Find where the given text appears and provide that cell's center as [X, Y] coordinate. 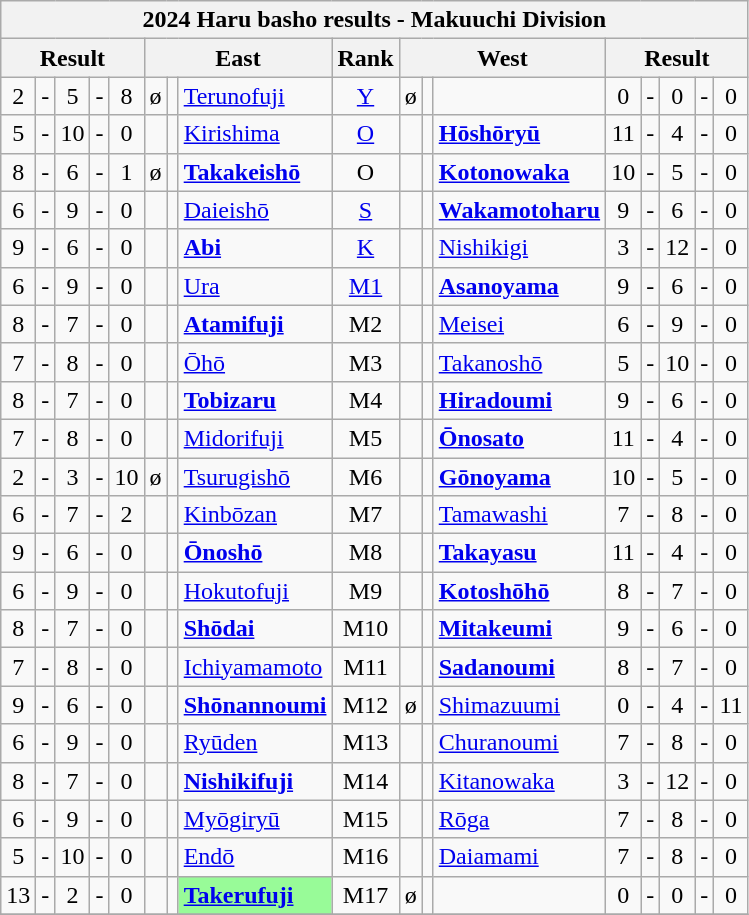
Mitakeumi [519, 629]
Hiradoumi [519, 400]
Tsurugishō [255, 477]
Myōgiryū [255, 819]
Shōnannoumi [255, 705]
Shōdai [255, 629]
Wakamotoharu [519, 210]
East [238, 58]
Kotonowaka [519, 172]
M7 [366, 515]
Takanoshō [519, 362]
Churanoumi [519, 743]
M14 [366, 781]
M4 [366, 400]
Endō [255, 857]
M15 [366, 819]
M3 [366, 362]
Ōhō [255, 362]
Atamifuji [255, 324]
Gōnoyama [519, 477]
M8 [366, 553]
M11 [366, 667]
Takerufuji [255, 895]
Ichiyamamoto [255, 667]
Y [366, 96]
Ura [255, 286]
Asanoyama [519, 286]
S [366, 210]
M13 [366, 743]
Shimazuumi [519, 705]
Takakeishō [255, 172]
M5 [366, 438]
M12 [366, 705]
1 [126, 172]
Sadanoumi [519, 667]
Hōshōryū [519, 134]
K [366, 248]
West [502, 58]
Ōnosato [519, 438]
Tamawashi [519, 515]
Ōnoshō [255, 553]
Midorifuji [255, 438]
Ryūden [255, 743]
Kotoshōhō [519, 591]
Daiamami [519, 857]
M10 [366, 629]
Nishikifuji [255, 781]
M2 [366, 324]
Hokutofuji [255, 591]
Meisei [519, 324]
Terunofuji [255, 96]
Tobizaru [255, 400]
2024 Haru basho results - Makuuchi Division [374, 20]
M9 [366, 591]
Daieishō [255, 210]
Kirishima [255, 134]
M16 [366, 857]
Kinbōzan [255, 515]
Rōga [519, 819]
M1 [366, 286]
M17 [366, 895]
Takayasu [519, 553]
13 [18, 895]
Kitanowaka [519, 781]
Abi [255, 248]
M6 [366, 477]
Nishikigi [519, 248]
Rank [366, 58]
